Return the [X, Y] coordinate for the center point of the cell that contains the specified text.  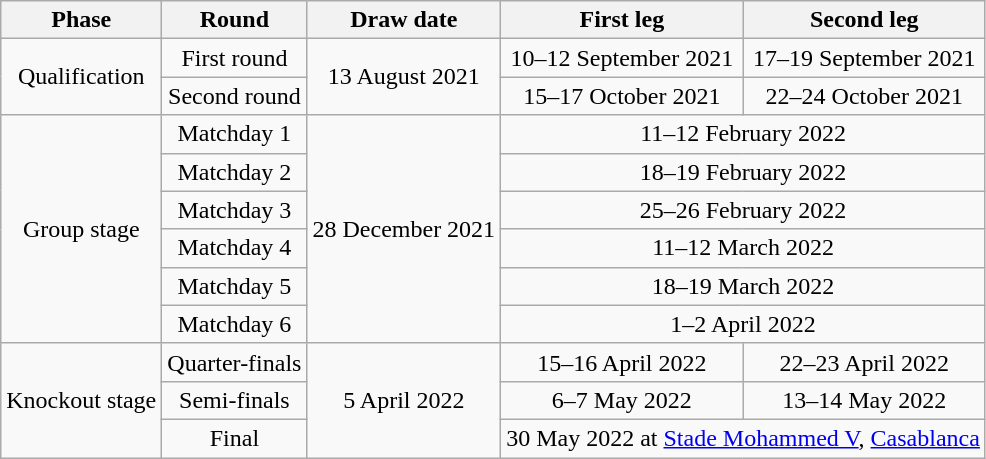
Knockout stage [82, 400]
Round [234, 20]
Final [234, 438]
22–24 October 2021 [864, 96]
1–2 April 2022 [744, 324]
Second leg [864, 20]
10–12 September 2021 [622, 58]
Draw date [404, 20]
Qualification [82, 77]
Group stage [82, 229]
Phase [82, 20]
Matchday 6 [234, 324]
30 May 2022 at Stade Mohammed V, Casablanca [744, 438]
18–19 March 2022 [744, 286]
Semi-finals [234, 400]
15–16 April 2022 [622, 362]
Second round [234, 96]
18–19 February 2022 [744, 172]
22–23 April 2022 [864, 362]
15–17 October 2021 [622, 96]
Matchday 5 [234, 286]
6–7 May 2022 [622, 400]
Matchday 2 [234, 172]
5 April 2022 [404, 400]
17–19 September 2021 [864, 58]
Quarter-finals [234, 362]
11–12 March 2022 [744, 248]
Matchday 4 [234, 248]
25–26 February 2022 [744, 210]
13 August 2021 [404, 77]
First leg [622, 20]
Matchday 3 [234, 210]
28 December 2021 [404, 229]
13–14 May 2022 [864, 400]
11–12 February 2022 [744, 134]
First round [234, 58]
Matchday 1 [234, 134]
